From the cell containing the given text, extract its center point as (x, y) coordinate. 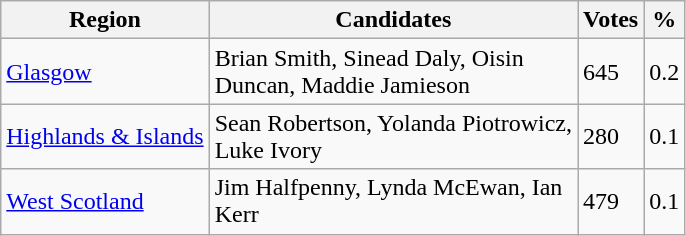
Glasgow (105, 72)
West Scotland (105, 202)
645 (611, 72)
0.2 (664, 72)
Jim Halfpenny, Lynda McEwan, Ian Kerr (393, 202)
Votes (611, 20)
Brian Smith, Sinead Daly, Oisin Duncan, Maddie Jamieson (393, 72)
% (664, 20)
479 (611, 202)
Region (105, 20)
280 (611, 136)
Highlands & Islands (105, 136)
Candidates (393, 20)
Sean Robertson, Yolanda Piotrowicz, Luke Ivory (393, 136)
